Search for the cell housing the specified text and yield its [X, Y] center coordinate. 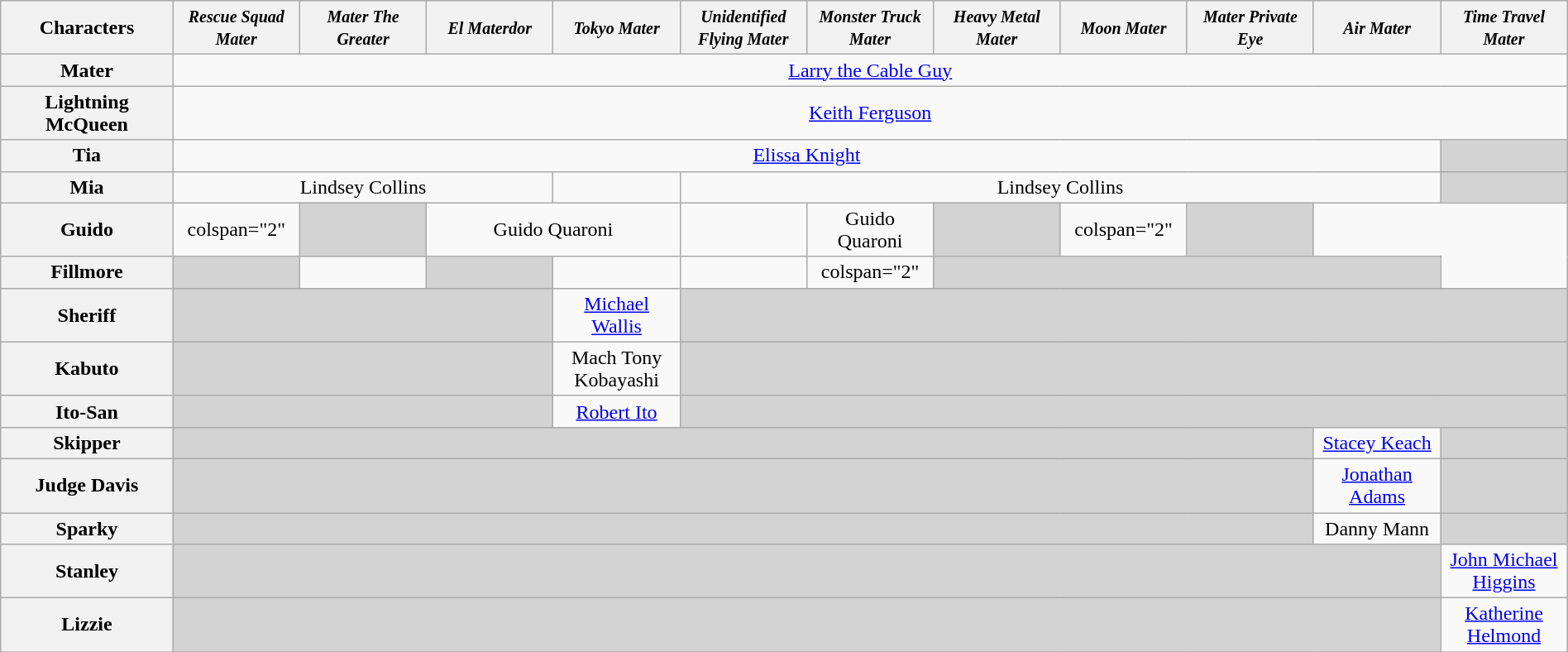
Kabuto [87, 369]
Sheriff [87, 314]
Mater [87, 70]
Jonathan Adams [1376, 485]
Keith Ferguson [870, 113]
Time Travel Mater [1504, 28]
Rescue Squad Mater [237, 28]
Fillmore [87, 272]
Moon Mater [1123, 28]
Tokyo Mater [617, 28]
Characters [87, 28]
Stacey Keach [1376, 443]
Sparky [87, 529]
Robert Ito [617, 411]
Unidentified Flying Mater [743, 28]
Elissa Knight [807, 156]
Lizzie [87, 626]
Monster Truck Mater [870, 28]
Lightning McQueen [87, 113]
Mach Tony Kobayashi [617, 369]
Katherine Helmond [1504, 626]
Skipper [87, 443]
El Materdor [490, 28]
Mater The Greater [362, 28]
Tia [87, 156]
Michael Wallis [617, 314]
Air Mater [1376, 28]
Larry the Cable Guy [870, 70]
Judge Davis [87, 485]
Guido [87, 230]
Mater Private Eye [1250, 28]
Ito-San [87, 411]
Mia [87, 187]
John Michael Higgins [1504, 571]
Danny Mann [1376, 529]
Heavy Metal Mater [997, 28]
Stanley [87, 571]
